Return (x, y) of the center of cell containing provided text 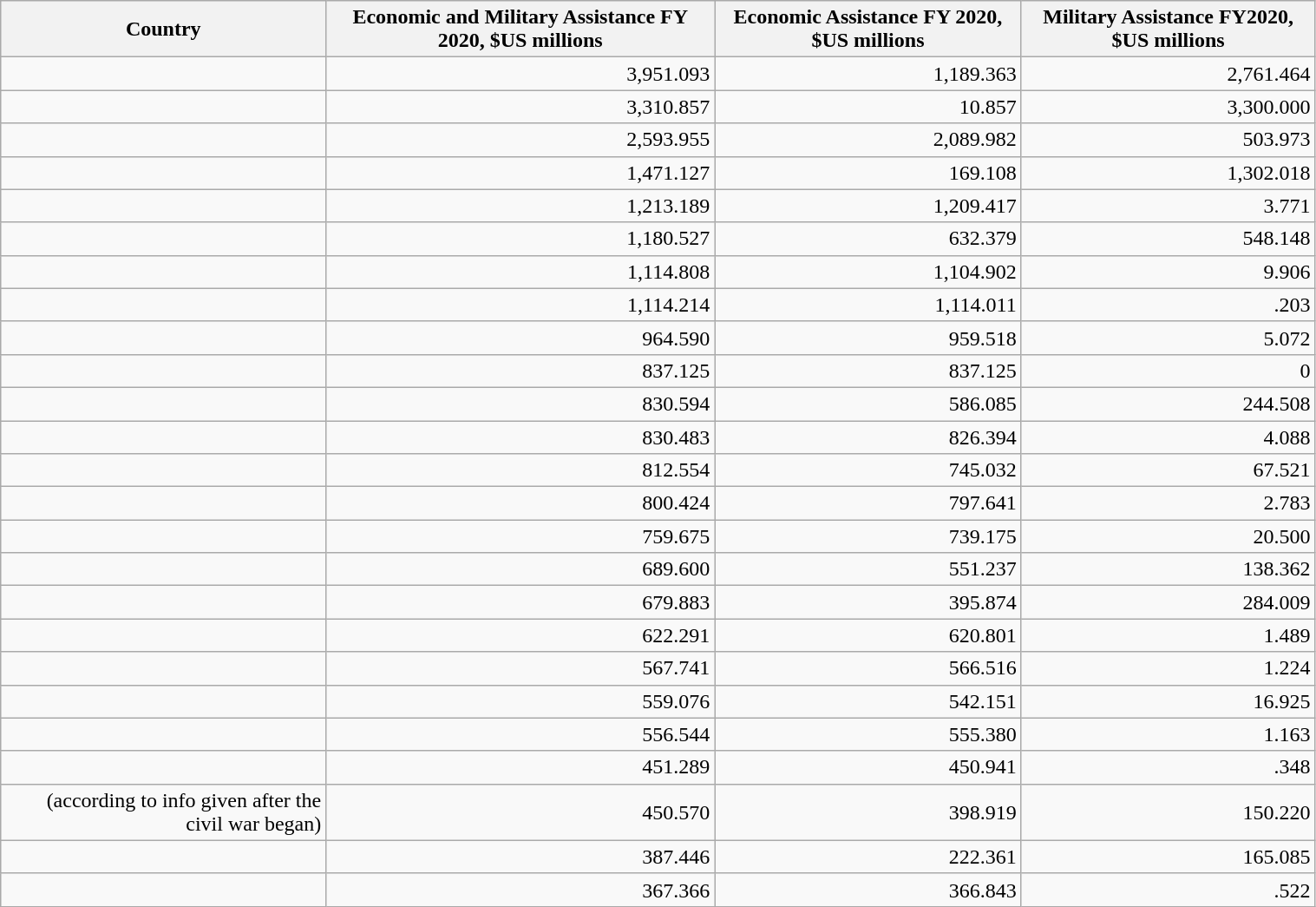
1,471.127 (521, 173)
2.783 (1168, 503)
959.518 (868, 338)
830.594 (521, 404)
165.085 (1168, 857)
398.919 (868, 812)
169.108 (868, 173)
548.148 (1168, 239)
3,300.000 (1168, 107)
739.175 (868, 536)
1,209.417 (868, 206)
366.843 (868, 890)
3,951.093 (521, 74)
620.801 (868, 635)
1,189.363 (868, 74)
3,310.857 (521, 107)
1.224 (1168, 668)
Economic and Military Assistance FY 2020, $US millions (521, 30)
5.072 (1168, 338)
964.590 (521, 338)
542.151 (868, 701)
1,180.527 (521, 239)
20.500 (1168, 536)
826.394 (868, 437)
451.289 (521, 767)
800.424 (521, 503)
2,761.464 (1168, 74)
555.380 (868, 734)
.348 (1168, 767)
586.085 (868, 404)
.522 (1168, 890)
395.874 (868, 602)
1.489 (1168, 635)
1.163 (1168, 734)
Economic Assistance FY 2020, $US millions (868, 30)
797.641 (868, 503)
1,114.808 (521, 272)
830.483 (521, 437)
(according to info given after the civil war began) (163, 812)
138.362 (1168, 569)
16.925 (1168, 701)
2,089.982 (868, 140)
679.883 (521, 602)
559.076 (521, 701)
2,593.955 (521, 140)
.203 (1168, 305)
1,213.189 (521, 206)
622.291 (521, 635)
689.600 (521, 569)
244.508 (1168, 404)
567.741 (521, 668)
0 (1168, 371)
745.032 (868, 470)
812.554 (521, 470)
551.237 (868, 569)
1,114.214 (521, 305)
387.446 (521, 857)
1,302.018 (1168, 173)
67.521 (1168, 470)
4.088 (1168, 437)
Country (163, 30)
9.906 (1168, 272)
Military Assistance FY2020, $US millions (1168, 30)
759.675 (521, 536)
556.544 (521, 734)
284.009 (1168, 602)
632.379 (868, 239)
450.570 (521, 812)
1,114.011 (868, 305)
150.220 (1168, 812)
222.361 (868, 857)
450.941 (868, 767)
566.516 (868, 668)
1,104.902 (868, 272)
10.857 (868, 107)
503.973 (1168, 140)
3.771 (1168, 206)
367.366 (521, 890)
